Determine the [X, Y] coordinate at the center of the cell enclosing the given text.  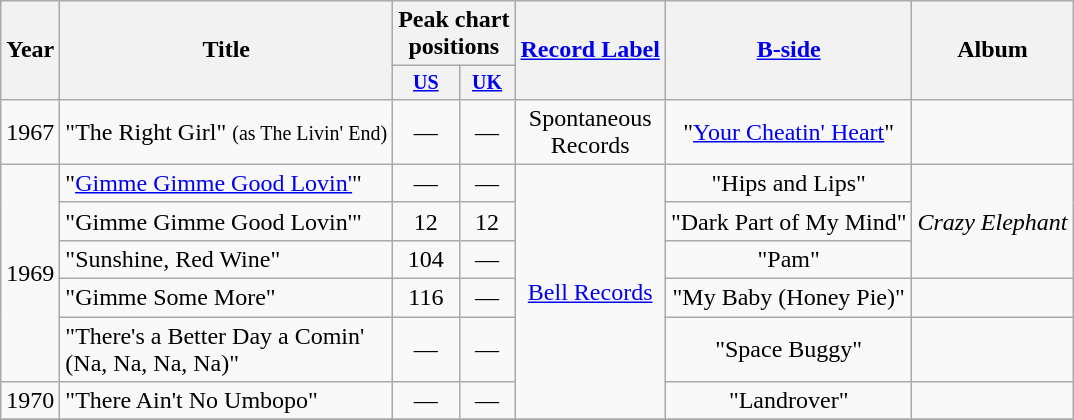
Record Label [590, 50]
"Your Cheatin' Heart" [788, 132]
UK [487, 82]
116 [426, 298]
"Landrover" [788, 401]
1969 [30, 272]
"There Ain't No Umbopo" [226, 401]
Album [992, 50]
"Hips and Lips" [788, 183]
"Sunshine, Red Wine" [226, 259]
Year [30, 50]
SpontaneousRecords [590, 132]
US [426, 82]
"Dark Part of My Mind" [788, 221]
Title [226, 50]
"Pam" [788, 259]
Peak chartpositions [454, 34]
1970 [30, 401]
1967 [30, 132]
"My Baby (Honey Pie)" [788, 298]
"The Right Girl" (as The Livin' End) [226, 132]
"Gimme Some More" [226, 298]
104 [426, 259]
"There's a Better Day a Comin'(Na, Na, Na, Na)" [226, 350]
Bell Records [590, 292]
B-side [788, 50]
Crazy Elephant [992, 221]
"Space Buggy" [788, 350]
